From the cell containing the given text, extract its center point as [X, Y] coordinate. 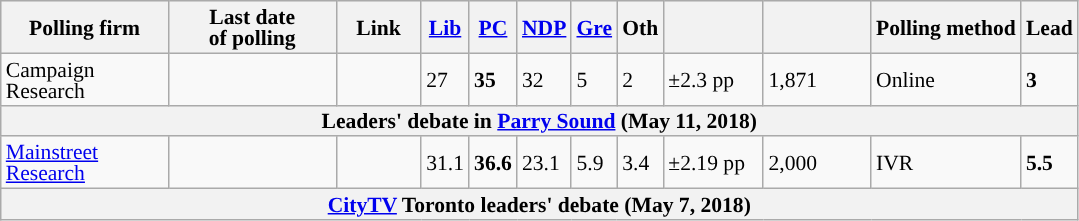
Link [378, 27]
Gre [594, 27]
Last dateof polling [252, 27]
5.9 [594, 163]
2 [640, 79]
31.1 [445, 163]
36.6 [493, 163]
Lib [445, 27]
5.5 [1050, 163]
3 [1050, 79]
Lead [1050, 27]
2,000 [817, 163]
23.1 [544, 163]
Polling firm [85, 27]
1,871 [817, 79]
5 [594, 79]
IVR [946, 163]
27 [445, 79]
32 [544, 79]
3.4 [640, 163]
Leaders' debate in Parry Sound (May 11, 2018) [540, 120]
Campaign Research [85, 79]
CityTV Toronto leaders' debate (May 7, 2018) [540, 204]
NDP [544, 27]
±2.3 pp [713, 79]
Mainstreet Research [85, 163]
Polling method [946, 27]
PC [493, 27]
Online [946, 79]
±2.19 pp [713, 163]
Oth [640, 27]
35 [493, 79]
